Search for the cell housing the specified text and yield its [X, Y] center coordinate. 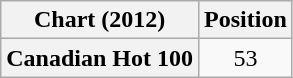
Position [246, 20]
Chart (2012) [100, 20]
Canadian Hot 100 [100, 58]
53 [246, 58]
